Scan for the cell matching the given text and deliver its (X, Y) coordinate at center. 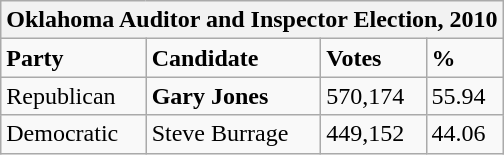
Party (74, 58)
Votes (374, 58)
Candidate (234, 58)
Republican (74, 96)
570,174 (374, 96)
Steve Burrage (234, 134)
44.06 (464, 134)
449,152 (374, 134)
% (464, 58)
55.94 (464, 96)
Democratic (74, 134)
Gary Jones (234, 96)
Oklahoma Auditor and Inspector Election, 2010 (252, 20)
